Extract the (x, y) coordinate from the center of the cell holding the provided text.  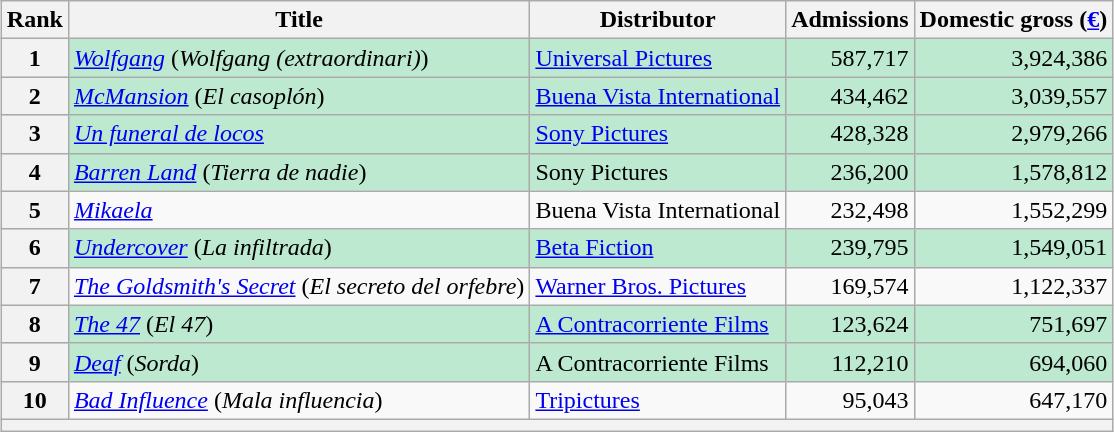
Undercover (La infiltrada) (298, 248)
428,328 (850, 134)
The Goldsmith's Secret (El secreto del orfebre) (298, 286)
434,462 (850, 96)
123,624 (850, 324)
3,039,557 (1014, 96)
112,210 (850, 362)
5 (34, 210)
587,717 (850, 58)
2,979,266 (1014, 134)
Un funeral de locos (298, 134)
239,795 (850, 248)
1,552,299 (1014, 210)
Barren Land (Tierra de nadie) (298, 172)
1,578,812 (1014, 172)
Deaf (Sorda) (298, 362)
9 (34, 362)
1,549,051 (1014, 248)
3,924,386 (1014, 58)
Title (298, 20)
4 (34, 172)
Tripictures (658, 400)
3 (34, 134)
8 (34, 324)
6 (34, 248)
Wolfgang (Wolfgang (extraordinari)) (298, 58)
10 (34, 400)
2 (34, 96)
232,498 (850, 210)
751,697 (1014, 324)
Domestic gross (€) (1014, 20)
Beta Fiction (658, 248)
Admissions (850, 20)
Mikaela (298, 210)
236,200 (850, 172)
Bad Influence (Mala influencia) (298, 400)
1 (34, 58)
Distributor (658, 20)
Warner Bros. Pictures (658, 286)
Universal Pictures (658, 58)
1,122,337 (1014, 286)
Rank (34, 20)
The 47 (El 47) (298, 324)
McMansion (El casoplón) (298, 96)
647,170 (1014, 400)
694,060 (1014, 362)
169,574 (850, 286)
7 (34, 286)
95,043 (850, 400)
